Find where the given text appears and provide that cell's center as [x, y] coordinate. 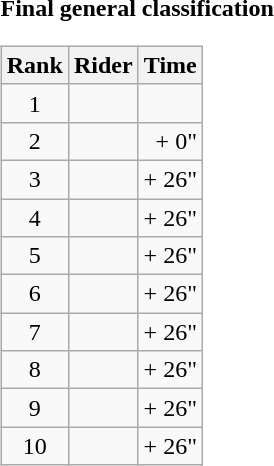
Time [170, 65]
3 [34, 179]
Rank [34, 65]
+ 0" [170, 141]
6 [34, 294]
10 [34, 446]
7 [34, 332]
2 [34, 141]
4 [34, 217]
Rider [103, 65]
8 [34, 370]
9 [34, 408]
5 [34, 256]
1 [34, 103]
